Identify which cell holds the provided text, then report its [X, Y] central coordinate. 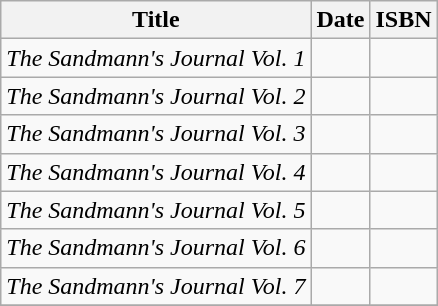
The Sandmann's Journal Vol. 3 [156, 134]
The Sandmann's Journal Vol. 7 [156, 286]
Date [340, 20]
ISBN [404, 20]
The Sandmann's Journal Vol. 6 [156, 248]
The Sandmann's Journal Vol. 5 [156, 210]
The Sandmann's Journal Vol. 4 [156, 172]
The Sandmann's Journal Vol. 1 [156, 58]
Title [156, 20]
The Sandmann's Journal Vol. 2 [156, 96]
